For the text-containing cell, return its midpoint in [X, Y] coordinate format. 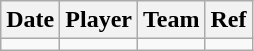
Ref [228, 20]
Team [171, 20]
Date [30, 20]
Player [99, 20]
